Provide the [x, y] coordinate of the cell's center where the given text is located.  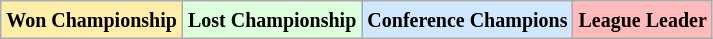
Won Championship [92, 20]
Lost Championship [272, 20]
League Leader [642, 20]
Conference Champions [468, 20]
